Detect which cell encompasses the target text, then output its [X, Y] center coordinate. 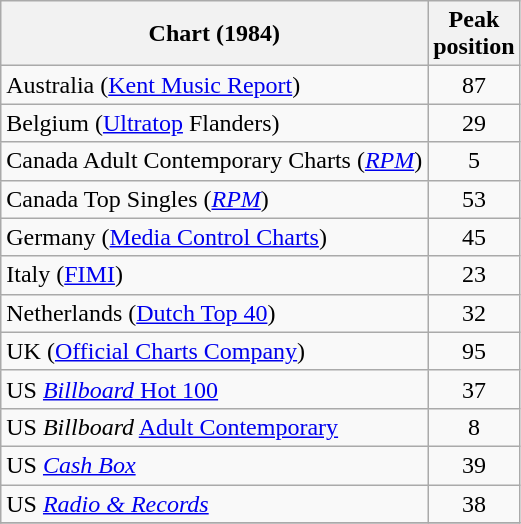
US Billboard Adult Contemporary [214, 427]
32 [474, 313]
UK (Official Charts Company) [214, 351]
87 [474, 85]
53 [474, 199]
5 [474, 161]
23 [474, 275]
38 [474, 503]
US Cash Box [214, 465]
8 [474, 427]
Australia (Kent Music Report) [214, 85]
US Billboard Hot 100 [214, 389]
37 [474, 389]
29 [474, 123]
Germany (Media Control Charts) [214, 237]
45 [474, 237]
Italy (FIMI) [214, 275]
Canada Top Singles (RPM) [214, 199]
Canada Adult Contemporary Charts (RPM) [214, 161]
39 [474, 465]
Chart (1984) [214, 34]
US Radio & Records [214, 503]
Peakposition [474, 34]
Belgium (Ultratop Flanders) [214, 123]
Netherlands (Dutch Top 40) [214, 313]
95 [474, 351]
